Capture the cell that displays the provided text and extract its (X, Y) central coordinate. 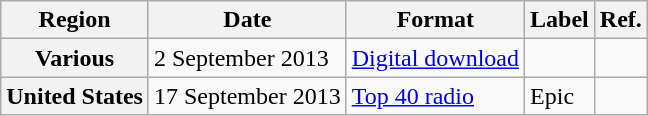
Date (247, 20)
United States (75, 96)
Various (75, 58)
Format (435, 20)
Ref. (620, 20)
Epic (560, 96)
2 September 2013 (247, 58)
Top 40 radio (435, 96)
Region (75, 20)
Digital download (435, 58)
17 September 2013 (247, 96)
Label (560, 20)
